Provide the [X, Y] coordinate of the cell's center where the given text is located.  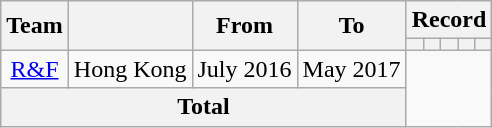
Record [449, 20]
July 2016 [244, 69]
Total [204, 107]
Team [35, 26]
Hong Kong [130, 69]
To [352, 26]
May 2017 [352, 69]
R&F [35, 69]
From [244, 26]
